Output the (X, Y) coordinate of the center of the cell containing the given text.  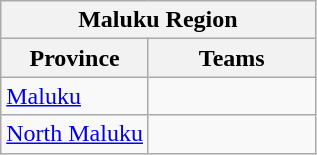
Province (75, 58)
Maluku Region (158, 20)
Teams (232, 58)
North Maluku (75, 134)
Maluku (75, 96)
